From the cell containing the given text, extract its center point as [X, Y] coordinate. 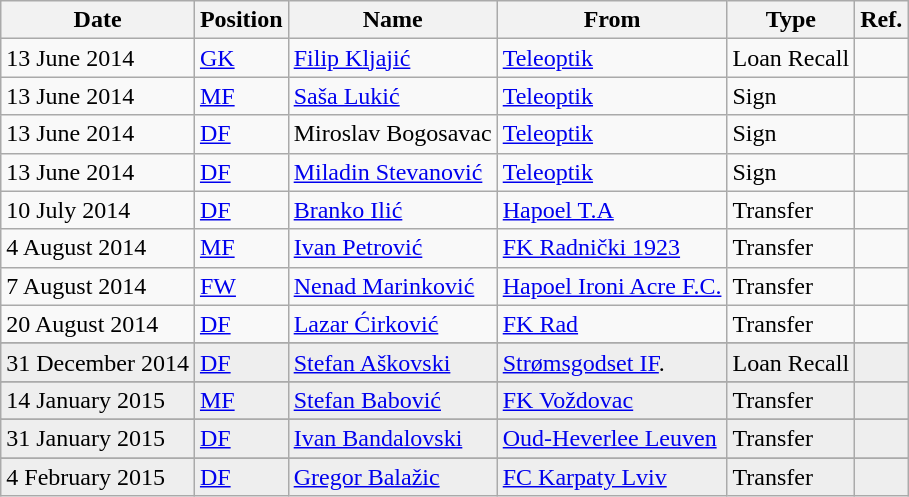
Position [241, 20]
FK Radnički 1923 [612, 248]
GK [241, 58]
Strømsgodset IF. [612, 362]
Oud-Heverlee Leuven [612, 438]
Ref. [882, 20]
FK Rad [612, 324]
Filip Kljajić [392, 58]
Lazar Ćirković [392, 324]
4 February 2015 [98, 477]
4 August 2014 [98, 248]
Ivan Petrović [392, 248]
Branko Ilić [392, 210]
From [612, 20]
31 December 2014 [98, 362]
Stefan Babović [392, 400]
Date [98, 20]
20 August 2014 [98, 324]
Ivan Bandalovski [392, 438]
Miroslav Bogosavac [392, 134]
FK Voždovac [612, 400]
Miladin Stevanović [392, 172]
7 August 2014 [98, 286]
FW [241, 286]
Hapoel T.A [612, 210]
Hapoel Ironi Acre F.C. [612, 286]
Name [392, 20]
Type [791, 20]
Nenad Marinković [392, 286]
Gregor Balažic [392, 477]
31 January 2015 [98, 438]
Stefan Aškovski [392, 362]
Saša Lukić [392, 96]
10 July 2014 [98, 210]
FC Karpaty Lviv [612, 477]
14 January 2015 [98, 400]
